Capture the cell that displays the provided text and extract its (x, y) central coordinate. 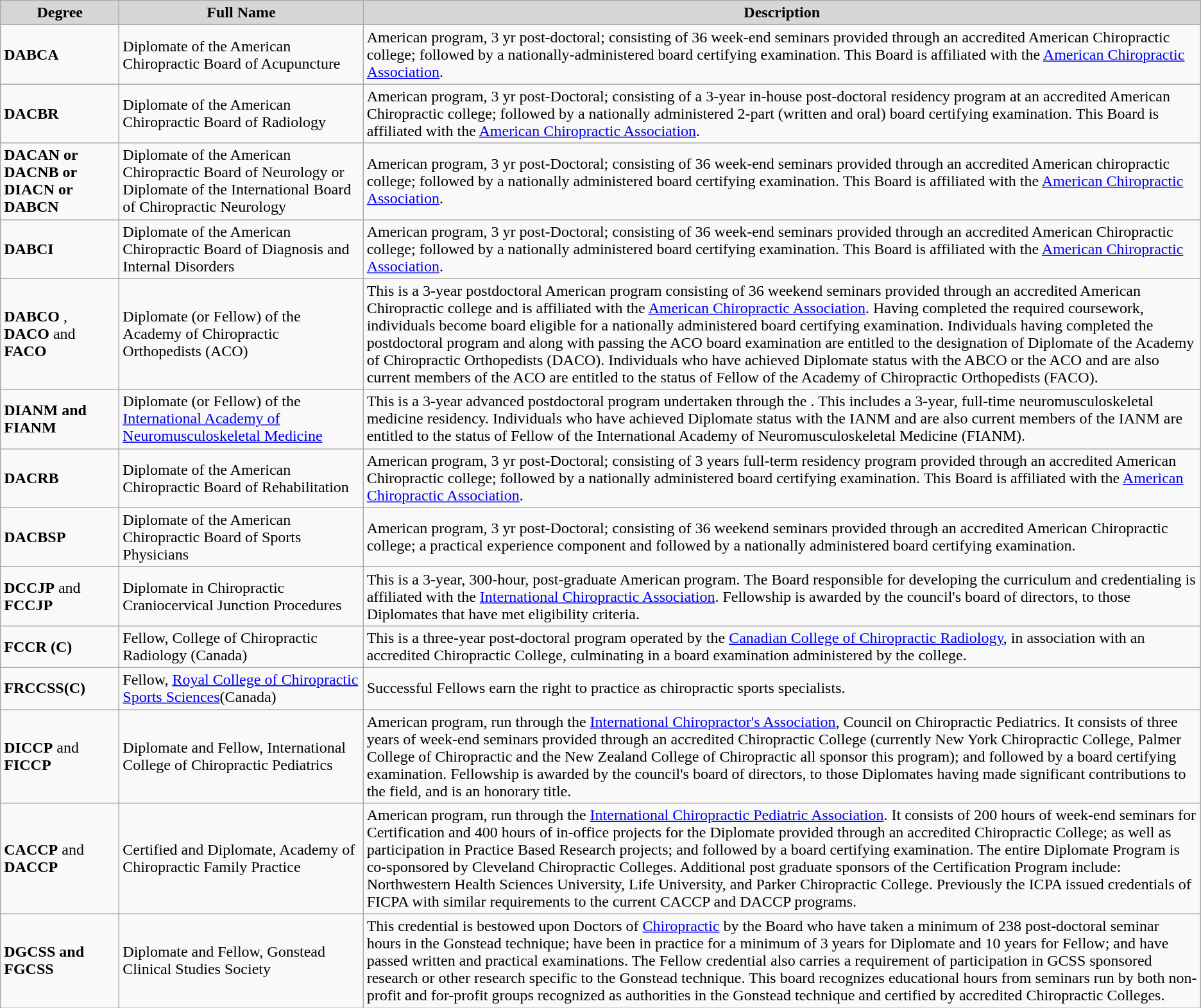
DIANM and FIANM (60, 419)
Diplomate of the American Chiropractic Board of Neurology or Diplomate of the International Board of Chiropractic Neurology (241, 181)
Diplomate in Chiropractic Craniocervical Junction Procedures (241, 596)
Fellow, Royal College of Chiropractic Sports Sciences(Canada) (241, 688)
Diplomate of the American Chiropractic Board of Acupuncture (241, 55)
Diplomate and Fellow, Gonstead Clinical Studies Society (241, 961)
DACBR (60, 114)
Diplomate of the American Chiropractic Board of Radiology (241, 114)
Diplomate of the American Chiropractic Board of Rehabilitation (241, 478)
Diplomate (or Fellow) of the International Academy of Neuromusculoskeletal Medicine (241, 419)
DACRB (60, 478)
Diplomate of the American Chiropractic Board of Sports Physicians (241, 537)
DACAN or DACNB or DIACN or DABCN (60, 181)
Diplomate (or Fellow) of the Academy of Chiropractic Orthopedists (ACO) (241, 334)
FCCR (C) (60, 647)
Successful Fellows earn the right to practice as chiropractic sports specialists. (781, 688)
DACBSP (60, 537)
Description (781, 13)
DCCJP and FCCJP (60, 596)
Diplomate of the American Chiropractic Board of Diagnosis and Internal Disorders (241, 249)
CACCP and DACCP (60, 859)
Full Name (241, 13)
Degree (60, 13)
Diplomate and Fellow, International College of Chiropractic Pediatrics (241, 756)
Certified and Diplomate, Academy of Chiropractic Family Practice (241, 859)
DICCP and FICCP (60, 756)
DABCI (60, 249)
DGCSS and FGCSS (60, 961)
FRCCSS(C) (60, 688)
DABCO , DACO and FACO (60, 334)
Fellow, College of Chiropractic Radiology (Canada) (241, 647)
DABCA (60, 55)
